Provide the (X, Y) coordinate of the cell's center where the given text is located.  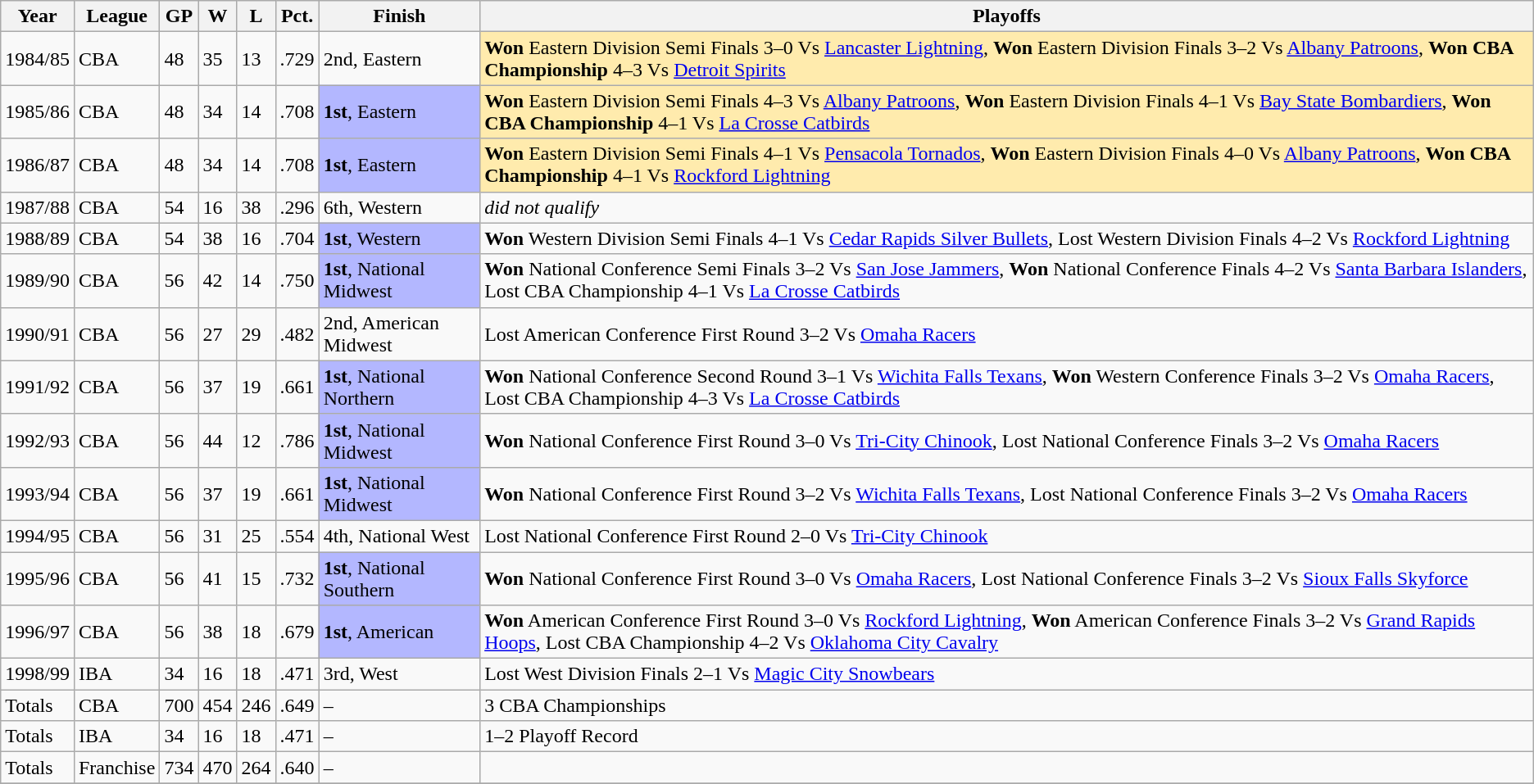
Won Western Division Semi Finals 4–1 Vs Cedar Rapids Silver Bullets, Lost Western Division Finals 4–2 Vs Rockford Lightning (1007, 238)
1st, National Northern (399, 387)
1989/90 (38, 280)
734 (179, 768)
4th, National West (399, 536)
.679 (297, 632)
Lost American Conference First Round 3–2 Vs Omaha Racers (1007, 334)
470 (218, 768)
Pct. (297, 16)
1986/87 (38, 165)
L (256, 16)
6th, Western (399, 207)
35 (218, 59)
44 (218, 441)
Playoffs (1007, 16)
Finish (399, 16)
1994/95 (38, 536)
GP (179, 16)
.786 (297, 441)
29 (256, 334)
.554 (297, 536)
Won National Conference First Round 3–2 Vs Wichita Falls Texans, Lost National Conference Finals 3–2 Vs Omaha Racers (1007, 493)
264 (256, 768)
15 (256, 578)
.482 (297, 334)
.649 (297, 705)
1993/94 (38, 493)
13 (256, 59)
.640 (297, 768)
1992/93 (38, 441)
1st, National Southern (399, 578)
41 (218, 578)
did not qualify (1007, 207)
2nd, Eastern (399, 59)
.750 (297, 280)
1987/88 (38, 207)
.704 (297, 238)
25 (256, 536)
1995/96 (38, 578)
1990/91 (38, 334)
Won National Conference First Round 3–0 Vs Omaha Racers, Lost National Conference Finals 3–2 Vs Sioux Falls Skyforce (1007, 578)
1–2 Playoff Record (1007, 736)
Year (38, 16)
Lost National Conference First Round 2–0 Vs Tri-City Chinook (1007, 536)
W (218, 16)
246 (256, 705)
2nd, American Midwest (399, 334)
.732 (297, 578)
27 (218, 334)
31 (218, 536)
Franchise (116, 768)
3rd, West (399, 674)
1st, American (399, 632)
700 (179, 705)
Won National Conference First Round 3–0 Vs Tri-City Chinook, Lost National Conference Finals 3–2 Vs Omaha Racers (1007, 441)
12 (256, 441)
.296 (297, 207)
1996/97 (38, 632)
454 (218, 705)
1988/89 (38, 238)
League (116, 16)
1998/99 (38, 674)
1991/92 (38, 387)
42 (218, 280)
Lost West Division Finals 2–1 Vs Magic City Snowbears (1007, 674)
1985/86 (38, 111)
1984/85 (38, 59)
3 CBA Championships (1007, 705)
.729 (297, 59)
1st, Western (399, 238)
